Extract the [X, Y] coordinate from the center of the cell holding the provided text.  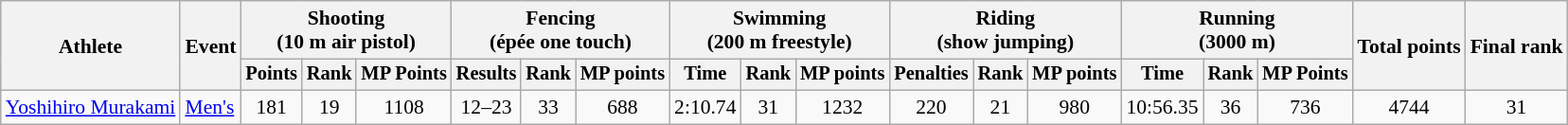
181 [271, 108]
Penalties [931, 75]
Event [210, 45]
Final rank [1517, 45]
Total points [1409, 45]
12–23 [487, 108]
220 [931, 108]
980 [1074, 108]
1232 [843, 108]
19 [330, 108]
4744 [1409, 108]
Points [271, 75]
Swimming(200 m freestyle) [779, 30]
688 [623, 108]
2:10.74 [704, 108]
21 [1001, 108]
Running(3000 m) [1237, 30]
Shooting(10 m air pistol) [346, 30]
Athlete [91, 45]
Fencing(épée one touch) [561, 30]
10:56.35 [1162, 108]
736 [1305, 108]
36 [1231, 108]
Results [487, 75]
33 [548, 108]
1108 [403, 108]
Yoshihiro Murakami [91, 108]
Riding(show jumping) [1006, 30]
Men's [210, 108]
